Search for the cell housing the specified text and yield its (x, y) center coordinate. 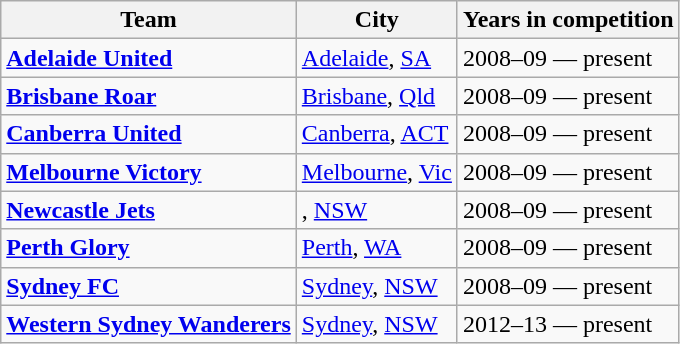
Western Sydney Wanderers (149, 324)
Melbourne Victory (149, 172)
City (376, 20)
Canberra United (149, 134)
Team (149, 20)
Adelaide United (149, 58)
Brisbane Roar (149, 96)
Perth Glory (149, 248)
Perth, WA (376, 248)
Years in competition (568, 20)
Newcastle Jets (149, 210)
Melbourne, Vic (376, 172)
Brisbane, Qld (376, 96)
2012–13 — present (568, 324)
Canberra, ACT (376, 134)
Adelaide, SA (376, 58)
Sydney FC (149, 286)
, NSW (376, 210)
